Find where the given text appears and provide that cell's center as (X, Y) coordinate. 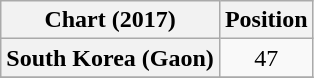
47 (266, 58)
South Korea (Gaon) (110, 58)
Chart (2017) (110, 20)
Position (266, 20)
